Locate the cell with the specified text and output its (X, Y) center coordinate. 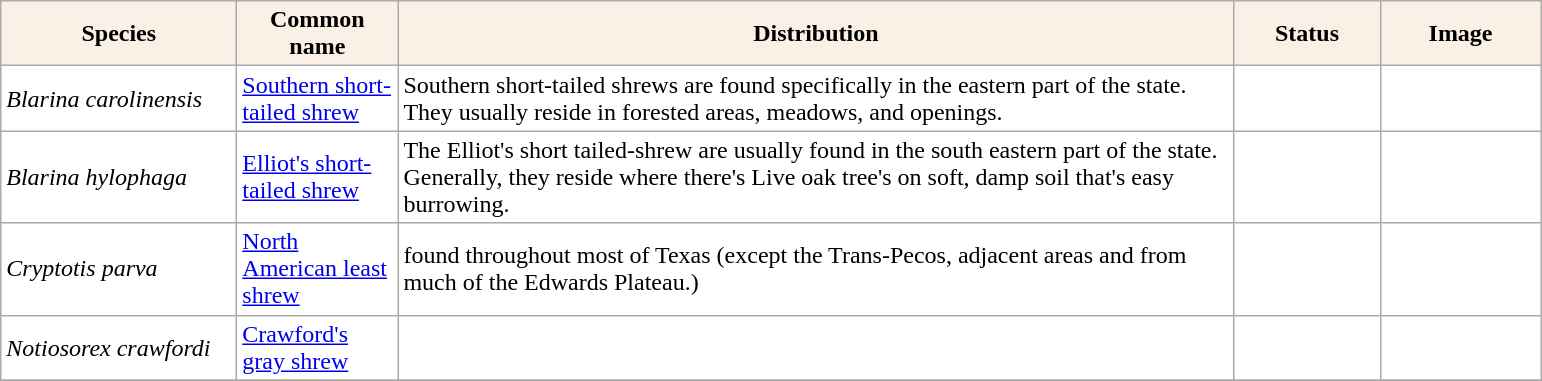
Common name (318, 34)
Elliot's short-tailed shrew (318, 177)
Southern short-tailed shrew (318, 98)
Southern short-tailed shrews are found specifically in the eastern part of the state. They usually reside in forested areas, meadows, and openings. (816, 98)
Blarina hylophaga (119, 177)
Species (119, 34)
found throughout most of Texas (except the Trans-Pecos, adjacent areas and from much of the Edwards Plateau.) (816, 269)
Crawford's gray shrew (318, 348)
Cryptotis parva (119, 269)
Status (1307, 34)
Blarina carolinensis (119, 98)
North American least shrew (318, 269)
Distribution (816, 34)
Notiosorex crawfordi (119, 348)
Image (1460, 34)
